Determine the [x, y] coordinate at the center of the cell enclosing the given text.  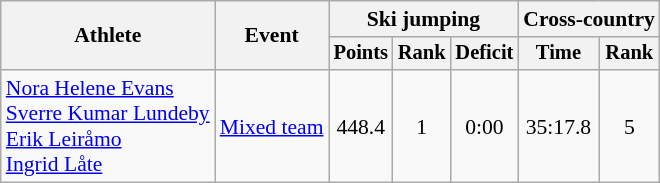
448.4 [361, 126]
Event [272, 36]
Points [361, 54]
Athlete [108, 36]
Nora Helene EvansSverre Kumar LundebyErik LeiråmoIngrid Låte [108, 126]
35:17.8 [558, 126]
1 [422, 126]
Mixed team [272, 126]
Time [558, 54]
5 [630, 126]
0:00 [485, 126]
Cross-country [589, 19]
Deficit [485, 54]
Ski jumping [424, 19]
